Output the [x, y] coordinate of the center of the cell containing the given text.  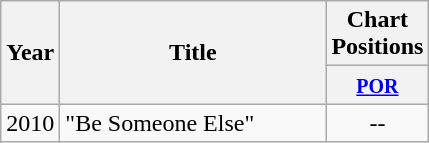
-- [378, 123]
Title [193, 52]
2010 [30, 123]
"Be Someone Else" [193, 123]
POR [378, 85]
Year [30, 52]
Chart Positions [378, 34]
